For the text-containing cell, return its midpoint in (x, y) coordinate format. 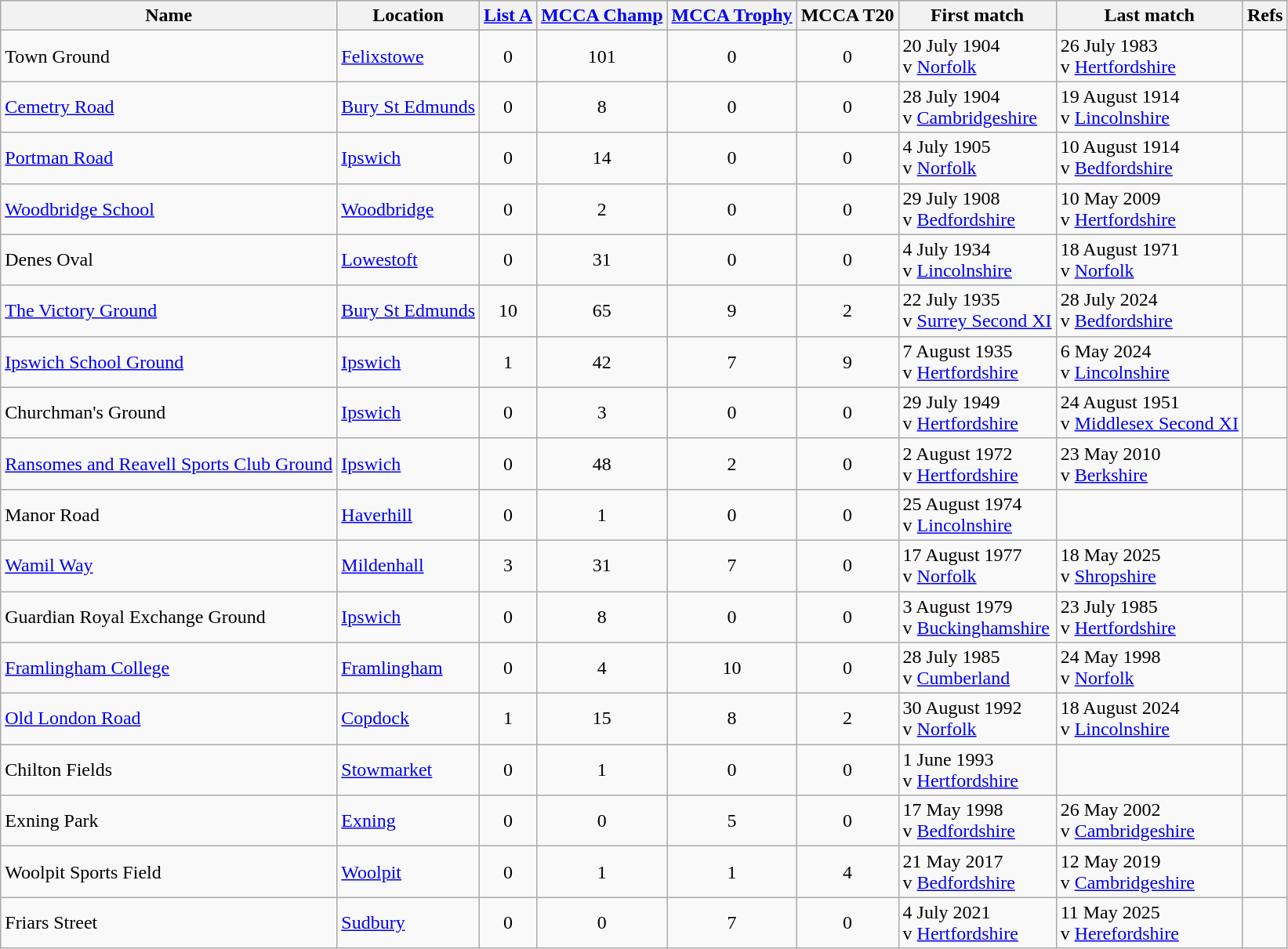
Ransomes and Reavell Sports Club Ground (169, 464)
Sudbury (408, 923)
7 August 1935v Hertfordshire (977, 362)
Cemetry Road (169, 107)
20 July 1904v Norfolk (977, 56)
Lowestoft (408, 260)
Woolpit Sports Field (169, 871)
Framlingham College (169, 668)
3 August 1979v Buckinghamshire (977, 616)
4 July 1934v Lincolnshire (977, 260)
26 May 2002v Cambridgeshire (1149, 821)
Guardian Royal Exchange Ground (169, 616)
23 July 1985v Hertfordshire (1149, 616)
10 May 2009v Hertfordshire (1149, 208)
14 (602, 158)
10 August 1914v Bedfordshire (1149, 158)
Refs (1264, 16)
21 May 2017v Bedfordshire (977, 871)
30 August 1992v Norfolk (977, 719)
Felixstowe (408, 56)
11 May 2025v Herefordshire (1149, 923)
First match (977, 16)
4 July 1905v Norfolk (977, 158)
Framlingham (408, 668)
19 August 1914v Lincolnshire (1149, 107)
26 July 1983v Hertfordshire (1149, 56)
Chilton Fields (169, 770)
17 May 1998v Bedfordshire (977, 821)
Last match (1149, 16)
Exning Park (169, 821)
Town Ground (169, 56)
Denes Oval (169, 260)
Portman Road (169, 158)
MCCA T20 (847, 16)
Manor Road (169, 514)
25 August 1974v Lincolnshire (977, 514)
101 (602, 56)
Stowmarket (408, 770)
List A (508, 16)
29 July 1949v Hertfordshire (977, 412)
MCCA Trophy (732, 16)
42 (602, 362)
Exning (408, 821)
18 August 1971v Norfolk (1149, 260)
Woodbridge School (169, 208)
65 (602, 310)
28 July 2024v Bedfordshire (1149, 310)
6 May 2024v Lincolnshire (1149, 362)
4 July 2021v Hertfordshire (977, 923)
15 (602, 719)
Old London Road (169, 719)
5 (732, 821)
The Victory Ground (169, 310)
29 July 1908v Bedfordshire (977, 208)
Woodbridge (408, 208)
23 May 2010v Berkshire (1149, 464)
17 August 1977v Norfolk (977, 566)
12 May 2019v Cambridgeshire (1149, 871)
Ipswich School Ground (169, 362)
24 May 1998v Norfolk (1149, 668)
18 August 2024v Lincolnshire (1149, 719)
2 August 1972v Hertfordshire (977, 464)
48 (602, 464)
Friars Street (169, 923)
28 July 1904v Cambridgeshire (977, 107)
Copdock (408, 719)
24 August 1951v Middlesex Second XI (1149, 412)
Location (408, 16)
Mildenhall (408, 566)
Woolpit (408, 871)
Name (169, 16)
Haverhill (408, 514)
Churchman's Ground (169, 412)
MCCA Champ (602, 16)
18 May 2025v Shropshire (1149, 566)
Wamil Way (169, 566)
28 July 1985v Cumberland (977, 668)
1 June 1993v Hertfordshire (977, 770)
22 July 1935v Surrey Second XI (977, 310)
